Extract the [x, y] coordinate from the center of the cell holding the provided text.  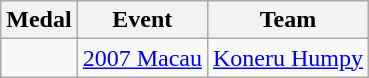
Medal [39, 20]
Koneru Humpy [288, 58]
Event [142, 20]
Team [288, 20]
2007 Macau [142, 58]
